Return (X, Y) of the center of cell containing provided text 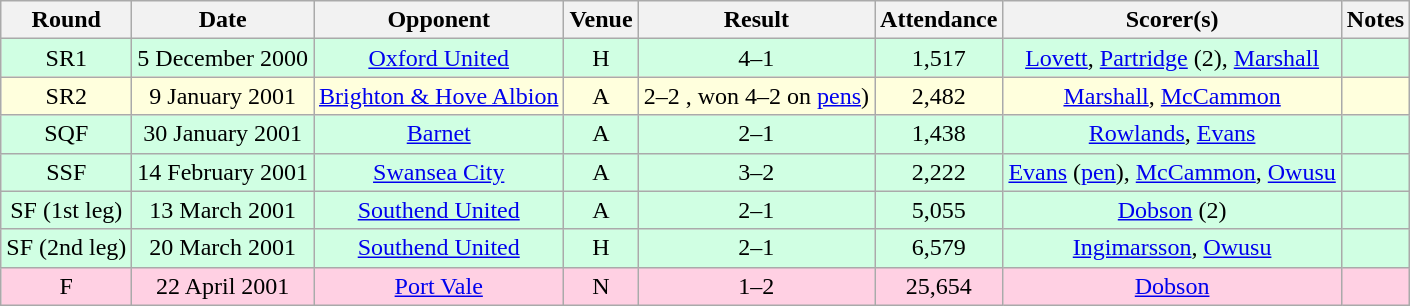
SF (2nd leg) (66, 248)
Notes (1375, 20)
SF (1st leg) (66, 210)
Ingimarsson, Owusu (1172, 248)
Round (66, 20)
20 March 2001 (223, 248)
Barnet (439, 134)
Port Vale (439, 286)
6,579 (939, 248)
30 January 2001 (223, 134)
5,055 (939, 210)
SR2 (66, 96)
2–2 , won 4–2 on pens) (756, 96)
SQF (66, 134)
Rowlands, Evans (1172, 134)
Opponent (439, 20)
13 March 2001 (223, 210)
14 February 2001 (223, 172)
Evans (pen), McCammon, Owusu (1172, 172)
Dobson (1172, 286)
1–2 (756, 286)
Dobson (2) (1172, 210)
22 April 2001 (223, 286)
Attendance (939, 20)
Oxford United (439, 58)
SSF (66, 172)
5 December 2000 (223, 58)
Scorer(s) (1172, 20)
25,654 (939, 286)
Date (223, 20)
Marshall, McCammon (1172, 96)
2,482 (939, 96)
9 January 2001 (223, 96)
F (66, 286)
Brighton & Hove Albion (439, 96)
Venue (601, 20)
4–1 (756, 58)
1,438 (939, 134)
3–2 (756, 172)
SR1 (66, 58)
2,222 (939, 172)
1,517 (939, 58)
Swansea City (439, 172)
Result (756, 20)
N (601, 286)
Lovett, Partridge (2), Marshall (1172, 58)
